Extract the (X, Y) coordinate from the center of the cell holding the provided text.  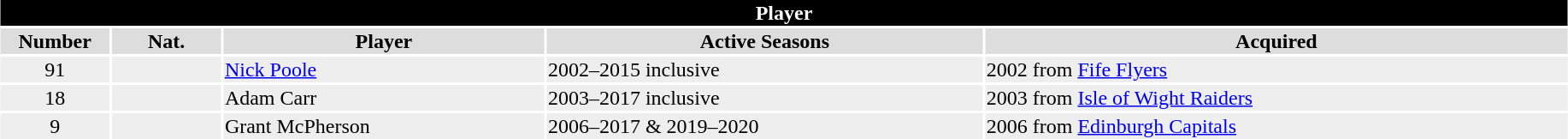
Nat. (166, 41)
Active Seasons (764, 41)
18 (55, 98)
Nick Poole (383, 69)
2003 from Isle of Wight Raiders (1276, 98)
Number (55, 41)
9 (55, 126)
2002–2015 inclusive (764, 69)
Grant McPherson (383, 126)
2006 from Edinburgh Capitals (1276, 126)
Acquired (1276, 41)
2002 from Fife Flyers (1276, 69)
91 (55, 69)
2003–2017 inclusive (764, 98)
2006–2017 & 2019–2020 (764, 126)
Adam Carr (383, 98)
